Find where the given text appears and provide that cell's center as (x, y) coordinate. 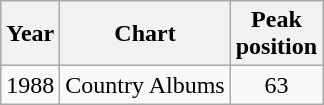
Year (30, 34)
Country Albums (145, 85)
Peakposition (276, 34)
1988 (30, 85)
63 (276, 85)
Chart (145, 34)
